Pinpoint the cell where the given text exists, returning its [X, Y] midpoint coordinate. 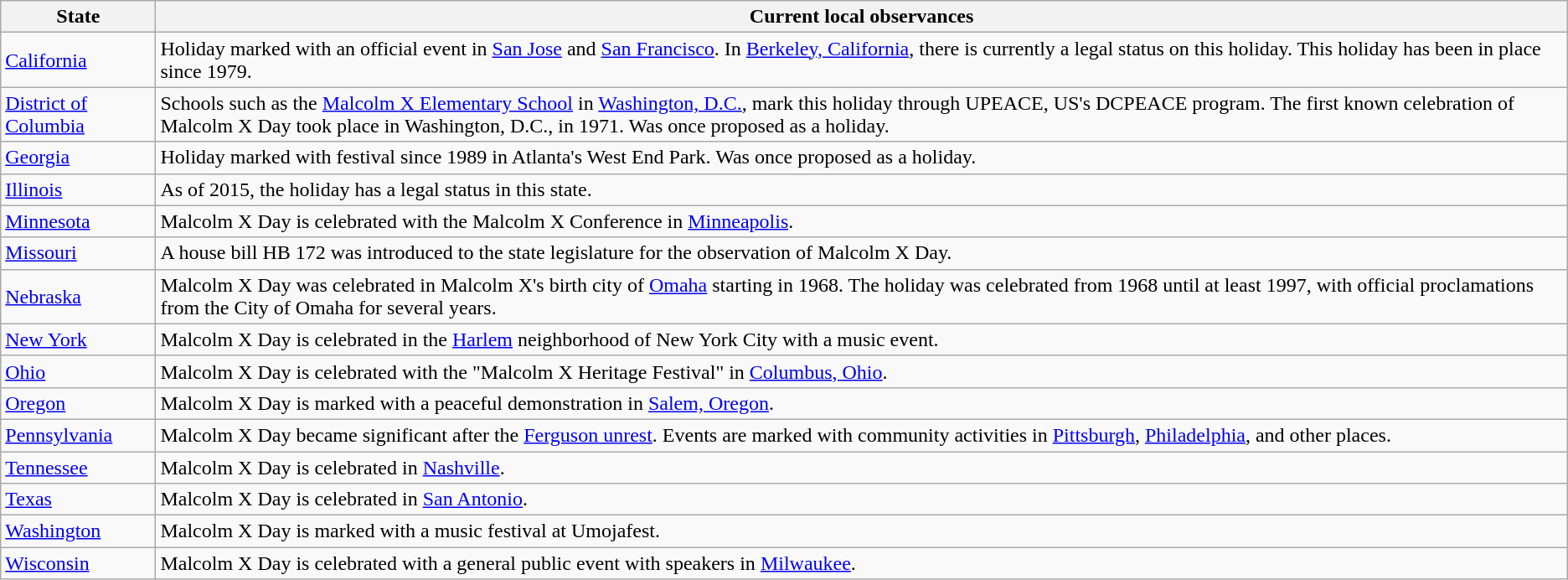
Minnesota [79, 221]
Wisconsin [79, 563]
Malcolm X Day is marked with a music festival at Umojafest. [861, 531]
District of Columbia [79, 114]
Tennessee [79, 467]
Texas [79, 500]
Malcolm X Day is celebrated in Nashville. [861, 467]
Malcolm X Day is celebrated with a general public event with speakers in Milwaukee. [861, 563]
Nebraska [79, 297]
Pennsylvania [79, 435]
A house bill HB 172 was introduced to the state legislature for the observation of Malcolm X Day. [861, 253]
Washington [79, 531]
Malcolm X Day is celebrated in San Antonio. [861, 500]
Holiday marked with festival since 1989 in Atlanta's West End Park. Was once proposed as a holiday. [861, 158]
Oregon [79, 403]
Ohio [79, 371]
As of 2015, the holiday has a legal status in this state. [861, 189]
Current local observances [861, 17]
Malcolm X Day is celebrated with the Malcolm X Conference in Minneapolis. [861, 221]
Illinois [79, 189]
New York [79, 339]
Malcolm X Day is celebrated in the Harlem neighborhood of New York City with a music event. [861, 339]
Missouri [79, 253]
Malcolm X Day is marked with a peaceful demonstration in Salem, Oregon. [861, 403]
State [79, 17]
Georgia [79, 158]
Malcolm X Day is celebrated with the "Malcolm X Heritage Festival" in Columbus, Ohio. [861, 371]
California [79, 60]
